From the cell containing the given text, extract its center point as [X, Y] coordinate. 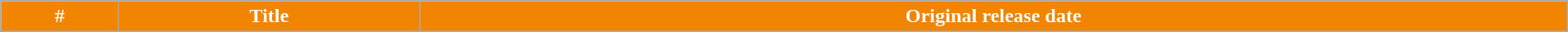
Title [270, 16]
# [60, 16]
Original release date [993, 16]
